Scan for the cell matching the given text and deliver its [x, y] coordinate at center. 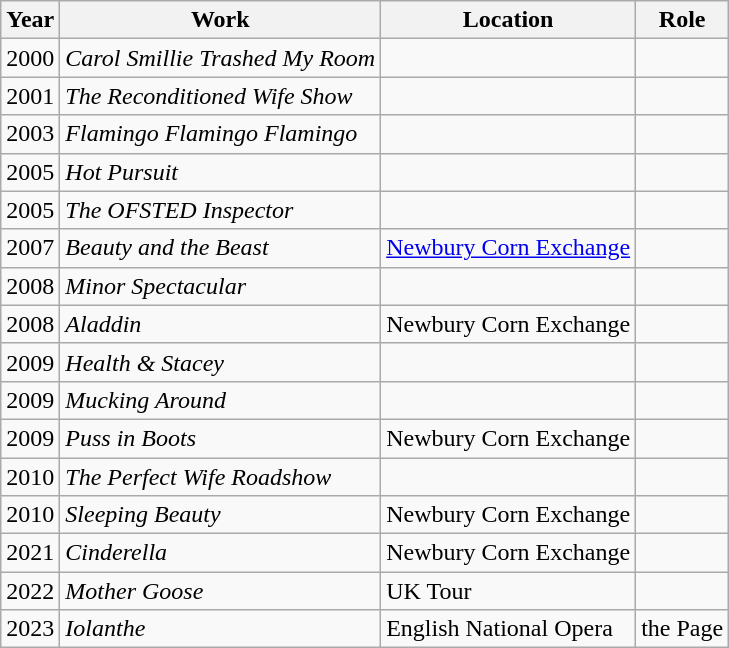
The OFSTED Inspector [220, 210]
Minor Spectacular [220, 286]
2007 [30, 248]
The Reconditioned Wife Show [220, 96]
2022 [30, 591]
2021 [30, 553]
Carol Smillie Trashed My Room [220, 58]
2003 [30, 134]
Mucking Around [220, 400]
Iolanthe [220, 629]
the Page [682, 629]
2000 [30, 58]
Role [682, 20]
Flamingo Flamingo Flamingo [220, 134]
Sleeping Beauty [220, 515]
2023 [30, 629]
Location [508, 20]
Beauty and the Beast [220, 248]
The Perfect Wife Roadshow [220, 477]
2001 [30, 96]
Work [220, 20]
English National Opera [508, 629]
Hot Pursuit [220, 172]
Aladdin [220, 324]
Puss in Boots [220, 438]
Cinderella [220, 553]
UK Tour [508, 591]
Health & Stacey [220, 362]
Mother Goose [220, 591]
Year [30, 20]
